Pinpoint the cell where the given text exists, returning its (X, Y) midpoint coordinate. 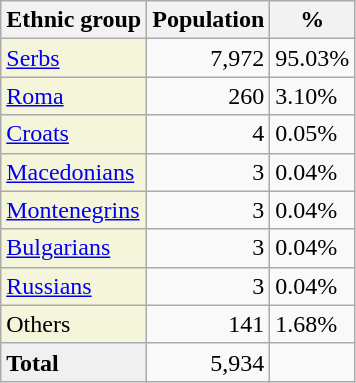
Serbs (74, 58)
% (312, 20)
0.05% (312, 134)
Ethnic group (74, 20)
Macedonians (74, 172)
260 (208, 96)
Population (208, 20)
1.68% (312, 324)
Roma (74, 96)
Russians (74, 286)
Croats (74, 134)
Others (74, 324)
Total (74, 362)
3.10% (312, 96)
5,934 (208, 362)
Montenegrins (74, 210)
141 (208, 324)
95.03% (312, 58)
7,972 (208, 58)
4 (208, 134)
Bulgarians (74, 248)
